Locate the cell with the specified text and output its [X, Y] center coordinate. 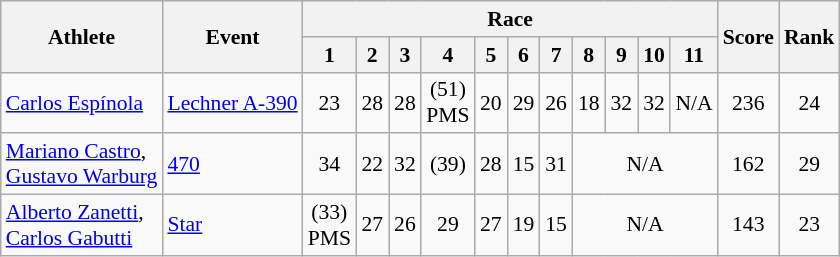
10 [654, 55]
1 [330, 55]
7 [556, 55]
22 [372, 164]
470 [232, 164]
Event [232, 36]
236 [748, 102]
19 [524, 226]
(33)PMS [330, 226]
2 [372, 55]
Athlete [82, 36]
24 [810, 102]
3 [406, 55]
9 [622, 55]
Lechner A-390 [232, 102]
6 [524, 55]
20 [492, 102]
162 [748, 164]
5 [492, 55]
18 [588, 102]
11 [694, 55]
(39) [448, 164]
34 [330, 164]
4 [448, 55]
Score [748, 36]
Star [232, 226]
Rank [810, 36]
143 [748, 226]
Carlos Espínola [82, 102]
Alberto Zanetti, Carlos Gabutti [82, 226]
Race [510, 19]
8 [588, 55]
(51)PMS [448, 102]
31 [556, 164]
Mariano Castro, Gustavo Warburg [82, 164]
